Provide the (x, y) coordinate of the cell's center where the given text is located.  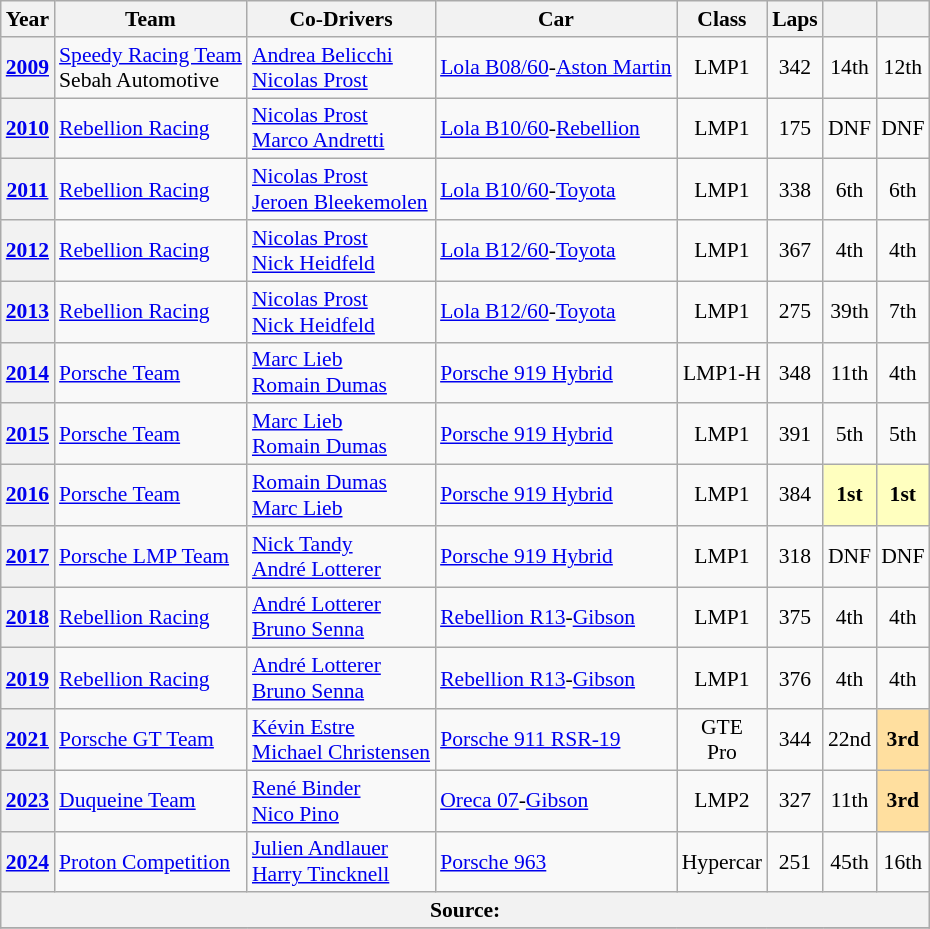
LMP1-H (722, 372)
175 (795, 128)
12th (902, 68)
Car (556, 19)
2012 (28, 250)
Oreca 07-Gibson (556, 800)
Nicolas Prost Marco Andretti (341, 128)
2021 (28, 740)
Andrea Belicchi Nicolas Prost (341, 68)
Duqueine Team (150, 800)
Proton Competition (150, 862)
Romain Dumas Marc Lieb (341, 496)
2013 (28, 312)
Porsche 911 RSR-19 (556, 740)
251 (795, 862)
Porsche LMP Team (150, 556)
Source: (466, 911)
Porsche 963 (556, 862)
391 (795, 434)
Nick Tandy André Lotterer (341, 556)
327 (795, 800)
22nd (850, 740)
Lola B10/60-Rebellion (556, 128)
Lola B10/60-Toyota (556, 190)
Nicolas Prost Jeroen Bleekemolen (341, 190)
2010 (28, 128)
14th (850, 68)
39th (850, 312)
Speedy Racing Team Sebah Automotive (150, 68)
2014 (28, 372)
7th (902, 312)
Team (150, 19)
Lola B08/60-Aston Martin (556, 68)
376 (795, 678)
Co-Drivers (341, 19)
338 (795, 190)
2009 (28, 68)
344 (795, 740)
45th (850, 862)
LMP2 (722, 800)
Hypercar (722, 862)
348 (795, 372)
GTEPro (722, 740)
2011 (28, 190)
275 (795, 312)
Kévin Estre Michael Christensen (341, 740)
342 (795, 68)
2015 (28, 434)
2016 (28, 496)
384 (795, 496)
Porsche GT Team (150, 740)
16th (902, 862)
Year (28, 19)
375 (795, 618)
Julien Andlauer Harry Tincknell (341, 862)
2019 (28, 678)
Laps (795, 19)
2023 (28, 800)
2017 (28, 556)
René Binder Nico Pino (341, 800)
2018 (28, 618)
2024 (28, 862)
367 (795, 250)
Class (722, 19)
318 (795, 556)
